Capture the cell that displays the provided text and extract its (x, y) central coordinate. 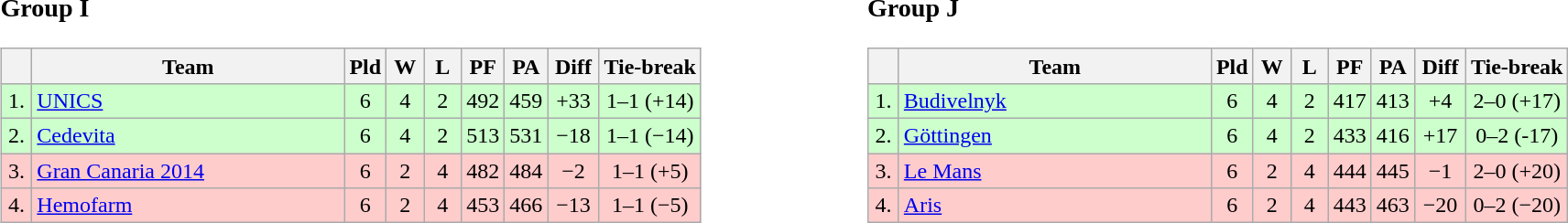
Göttingen (1055, 136)
513 (484, 136)
Budivelnyk (1055, 101)
445 (1392, 171)
−13 (573, 206)
2–0 (+17) (1517, 101)
463 (1392, 206)
−1 (1440, 171)
UNICS (189, 101)
−20 (1440, 206)
433 (1350, 136)
+4 (1440, 101)
1–1 (−5) (650, 206)
1–1 (+5) (650, 171)
416 (1392, 136)
Le Mans (1055, 171)
492 (484, 101)
482 (484, 171)
−2 (573, 171)
1–1 (−14) (650, 136)
0–2 (-17) (1517, 136)
0–2 (−20) (1517, 206)
466 (526, 206)
459 (526, 101)
444 (1350, 171)
417 (1350, 101)
2–0 (+20) (1517, 171)
Hemofarm (189, 206)
443 (1350, 206)
+17 (1440, 136)
−18 (573, 136)
453 (484, 206)
484 (526, 171)
Cedevita (189, 136)
531 (526, 136)
+33 (573, 101)
Aris (1055, 206)
1–1 (+14) (650, 101)
413 (1392, 101)
Gran Canaria 2014 (189, 171)
